Search for the cell housing the specified text and yield its [x, y] center coordinate. 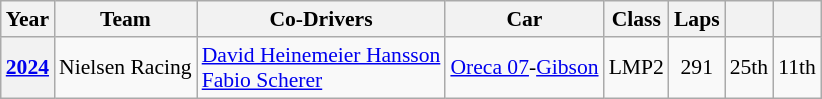
David Heinemeier Hansson Fabio Scherer [322, 68]
25th [750, 68]
Nielsen Racing [126, 68]
2024 [28, 68]
Year [28, 19]
Co-Drivers [322, 19]
291 [697, 68]
Car [524, 19]
Laps [697, 19]
Team [126, 19]
11th [797, 68]
Class [636, 19]
LMP2 [636, 68]
Oreca 07-Gibson [524, 68]
